Capture the cell that displays the provided text and extract its (x, y) central coordinate. 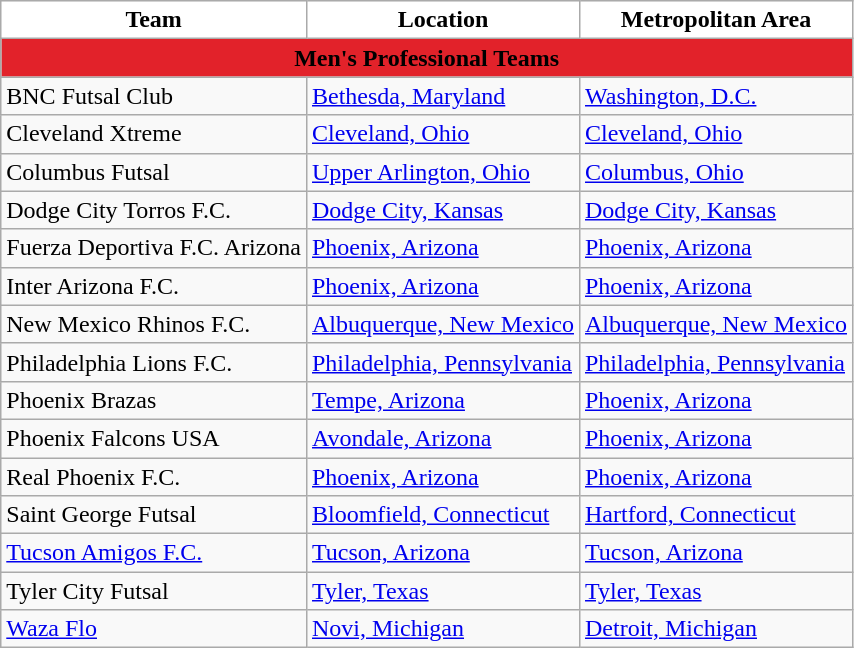
Philadelphia Lions F.C. (154, 362)
Phoenix Brazas (154, 400)
Tempe, Arizona (442, 400)
Columbus Futsal (154, 172)
Team (154, 20)
Upper Arlington, Ohio (442, 172)
Men's Professional Teams (427, 58)
Bethesda, Maryland (442, 96)
Saint George Futsal (154, 515)
BNC Futsal Club (154, 96)
Inter Arizona F.C. (154, 286)
New Mexico Rhinos F.C. (154, 324)
Waza Flo (154, 629)
Tucson Amigos F.C. (154, 553)
Tyler City Futsal (154, 591)
Bloomfield, Connecticut (442, 515)
Cleveland Xtreme (154, 134)
Washington, D.C. (716, 96)
Fuerza Deportiva F.C. Arizona (154, 248)
Novi, Michigan (442, 629)
Detroit, Michigan (716, 629)
Avondale, Arizona (442, 438)
Metropolitan Area (716, 20)
Dodge City Torros F.C. (154, 210)
Hartford, Connecticut (716, 515)
Columbus, Ohio (716, 172)
Phoenix Falcons USA (154, 438)
Real Phoenix F.C. (154, 477)
Location (442, 20)
